Pinpoint the cell where the given text exists, returning its [X, Y] midpoint coordinate. 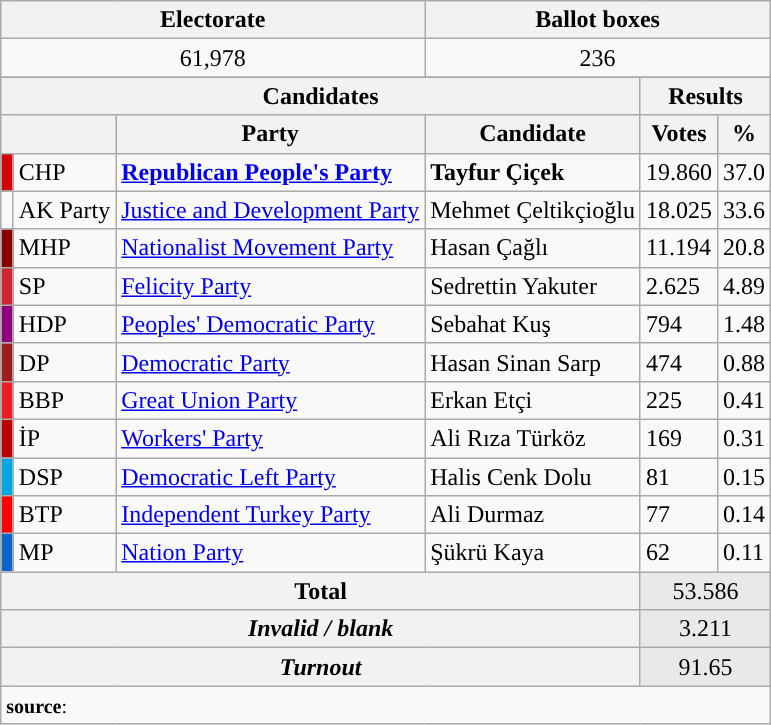
Workers' Party [270, 438]
Hasan Sinan Sarp [533, 362]
BTP [64, 515]
Total [321, 591]
53.586 [705, 591]
Şükrü Kaya [533, 553]
0.88 [744, 362]
Erkan Etçi [533, 400]
Hasan Çağlı [533, 248]
DP [64, 362]
4.89 [744, 286]
Independent Turkey Party [270, 515]
Ali Rıza Türköz [533, 438]
2.625 [678, 286]
11.194 [678, 248]
Ballot boxes [598, 20]
Republican People's Party [270, 172]
AK Party [64, 210]
Peoples' Democratic Party [270, 324]
Sebahat Kuş [533, 324]
0.15 [744, 477]
3.211 [705, 629]
% [744, 134]
BBP [64, 400]
37.0 [744, 172]
SP [64, 286]
33.6 [744, 210]
225 [678, 400]
CHP [64, 172]
Felicity Party [270, 286]
source: [386, 705]
DSP [64, 477]
474 [678, 362]
Ali Durmaz [533, 515]
Tayfur Çiçek [533, 172]
Candidate [533, 134]
0.41 [744, 400]
Mehmet Çeltikçioğlu [533, 210]
Invalid / blank [321, 629]
HDP [64, 324]
Halis Cenk Dolu [533, 477]
62 [678, 553]
Party [270, 134]
18.025 [678, 210]
Results [705, 96]
794 [678, 324]
Nation Party [270, 553]
1.48 [744, 324]
61,978 [213, 58]
77 [678, 515]
Justice and Development Party [270, 210]
169 [678, 438]
Candidates [321, 96]
Votes [678, 134]
Democratic Party [270, 362]
20.8 [744, 248]
Great Union Party [270, 400]
MHP [64, 248]
0.31 [744, 438]
Nationalist Movement Party [270, 248]
MP [64, 553]
0.11 [744, 553]
Sedrettin Yakuter [533, 286]
19.860 [678, 172]
İP [64, 438]
91.65 [705, 667]
236 [598, 58]
Democratic Left Party [270, 477]
0.14 [744, 515]
Turnout [321, 667]
81 [678, 477]
Electorate [213, 20]
